Return [x, y] of the center of cell containing provided text 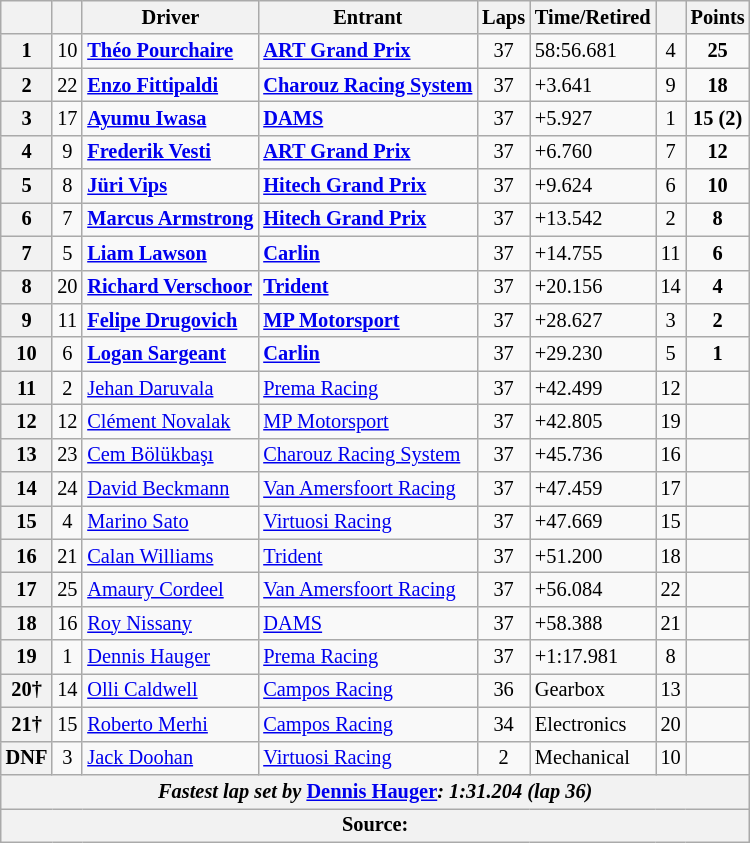
+42.499 [593, 388]
+14.755 [593, 253]
+58.388 [593, 623]
Frederik Vesti [170, 152]
Source: [376, 825]
Liam Lawson [170, 253]
Olli Caldwell [170, 690]
+6.760 [593, 152]
21† [27, 724]
Mechanical [593, 758]
Ayumu Iwasa [170, 118]
34 [504, 724]
24 [67, 489]
Marcus Armstrong [170, 219]
+47.459 [593, 489]
23 [67, 455]
+3.641 [593, 85]
Jack Doohan [170, 758]
58:56.681 [593, 51]
+45.736 [593, 455]
DNF [27, 758]
+1:17.981 [593, 657]
Jehan Daruvala [170, 388]
+5.927 [593, 118]
David Beckmann [170, 489]
Points [718, 17]
Roberto Merhi [170, 724]
Logan Sargeant [170, 354]
Time/Retired [593, 17]
Roy Nissany [170, 623]
20† [27, 690]
Théo Pourchaire [170, 51]
Electronics [593, 724]
36 [504, 690]
Gearbox [593, 690]
+56.084 [593, 589]
Jüri Vips [170, 186]
+9.624 [593, 186]
Entrant [368, 17]
+51.200 [593, 556]
+28.627 [593, 320]
Calan Williams [170, 556]
+47.669 [593, 522]
Enzo Fittipaldi [170, 85]
+29.230 [593, 354]
+20.156 [593, 287]
+42.805 [593, 421]
Richard Verschoor [170, 287]
Felipe Drugovich [170, 320]
Amaury Cordeel [170, 589]
+13.542 [593, 219]
Laps [504, 17]
Cem Bölükbaşı [170, 455]
Clément Novalak [170, 421]
Marino Sato [170, 522]
Driver [170, 17]
15 (2) [718, 118]
Dennis Hauger [170, 657]
Fastest lap set by Dennis Hauger: 1:31.204 (lap 36) [376, 791]
